Capture the cell that displays the provided text and extract its (x, y) central coordinate. 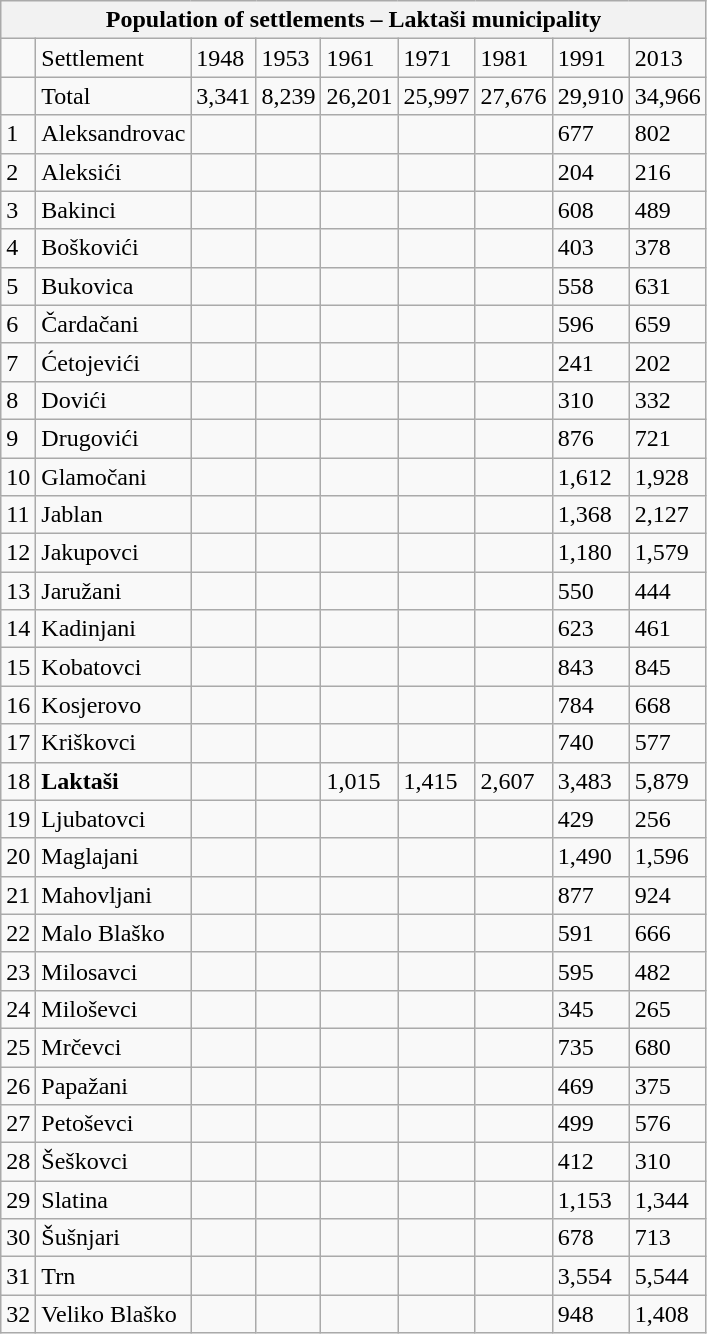
216 (668, 172)
2,607 (514, 781)
1,344 (668, 1200)
Miloševci (114, 1009)
Boškovići (114, 248)
461 (668, 629)
265 (668, 1009)
375 (668, 1085)
558 (590, 286)
Šeškovci (114, 1162)
802 (668, 134)
469 (590, 1085)
Ljubatovci (114, 819)
444 (668, 591)
3,554 (590, 1276)
Veliko Blaško (114, 1314)
Kosjerovo (114, 705)
Trn (114, 1276)
784 (590, 705)
1971 (436, 58)
576 (668, 1124)
1,490 (590, 857)
8,239 (288, 96)
378 (668, 248)
Šušnjari (114, 1238)
5,544 (668, 1276)
1,415 (436, 781)
924 (668, 895)
Malo Blaško (114, 933)
30 (18, 1238)
27 (18, 1124)
623 (590, 629)
256 (668, 819)
Dovići (114, 400)
499 (590, 1124)
1,015 (360, 781)
677 (590, 134)
482 (668, 971)
6 (18, 324)
Settlement (114, 58)
735 (590, 1047)
843 (590, 667)
25 (18, 1047)
19 (18, 819)
Aleksići (114, 172)
Mahovljani (114, 895)
12 (18, 553)
9 (18, 438)
332 (668, 400)
1,612 (590, 477)
3,483 (590, 781)
577 (668, 743)
23 (18, 971)
8 (18, 400)
403 (590, 248)
1,928 (668, 477)
2013 (668, 58)
678 (590, 1238)
Kadinjani (114, 629)
34,966 (668, 96)
595 (590, 971)
16 (18, 705)
7 (18, 362)
202 (668, 362)
5 (18, 286)
591 (590, 933)
1 (18, 134)
Bukovica (114, 286)
Drugovići (114, 438)
22 (18, 933)
Petoševci (114, 1124)
21 (18, 895)
1,153 (590, 1200)
1991 (590, 58)
1961 (360, 58)
713 (668, 1238)
1,180 (590, 553)
2,127 (668, 515)
550 (590, 591)
27,676 (514, 96)
1,368 (590, 515)
3,341 (224, 96)
876 (590, 438)
1981 (514, 58)
1,408 (668, 1314)
680 (668, 1047)
18 (18, 781)
Papažani (114, 1085)
429 (590, 819)
Aleksandrovac (114, 134)
1953 (288, 58)
Glamočani (114, 477)
948 (590, 1314)
845 (668, 667)
Mrčevci (114, 1047)
241 (590, 362)
5,879 (668, 781)
Jakupovci (114, 553)
13 (18, 591)
26,201 (360, 96)
Total (114, 96)
Kriškovci (114, 743)
Čardačani (114, 324)
28 (18, 1162)
17 (18, 743)
1,596 (668, 857)
204 (590, 172)
Population of settlements – Laktaši municipality (354, 20)
2 (18, 172)
668 (668, 705)
608 (590, 210)
26 (18, 1085)
721 (668, 438)
29 (18, 1200)
4 (18, 248)
Milosavci (114, 971)
659 (668, 324)
Jaružani (114, 591)
Jablan (114, 515)
Ćetojevići (114, 362)
32 (18, 1314)
Kobatovci (114, 667)
631 (668, 286)
345 (590, 1009)
11 (18, 515)
Laktaši (114, 781)
15 (18, 667)
596 (590, 324)
Maglajani (114, 857)
1,579 (668, 553)
740 (590, 743)
489 (668, 210)
14 (18, 629)
31 (18, 1276)
666 (668, 933)
Bakinci (114, 210)
412 (590, 1162)
3 (18, 210)
25,997 (436, 96)
Slatina (114, 1200)
877 (590, 895)
10 (18, 477)
20 (18, 857)
24 (18, 1009)
1948 (224, 58)
29,910 (590, 96)
